Provide the (x, y) coordinate of the cell's center where the given text is located.  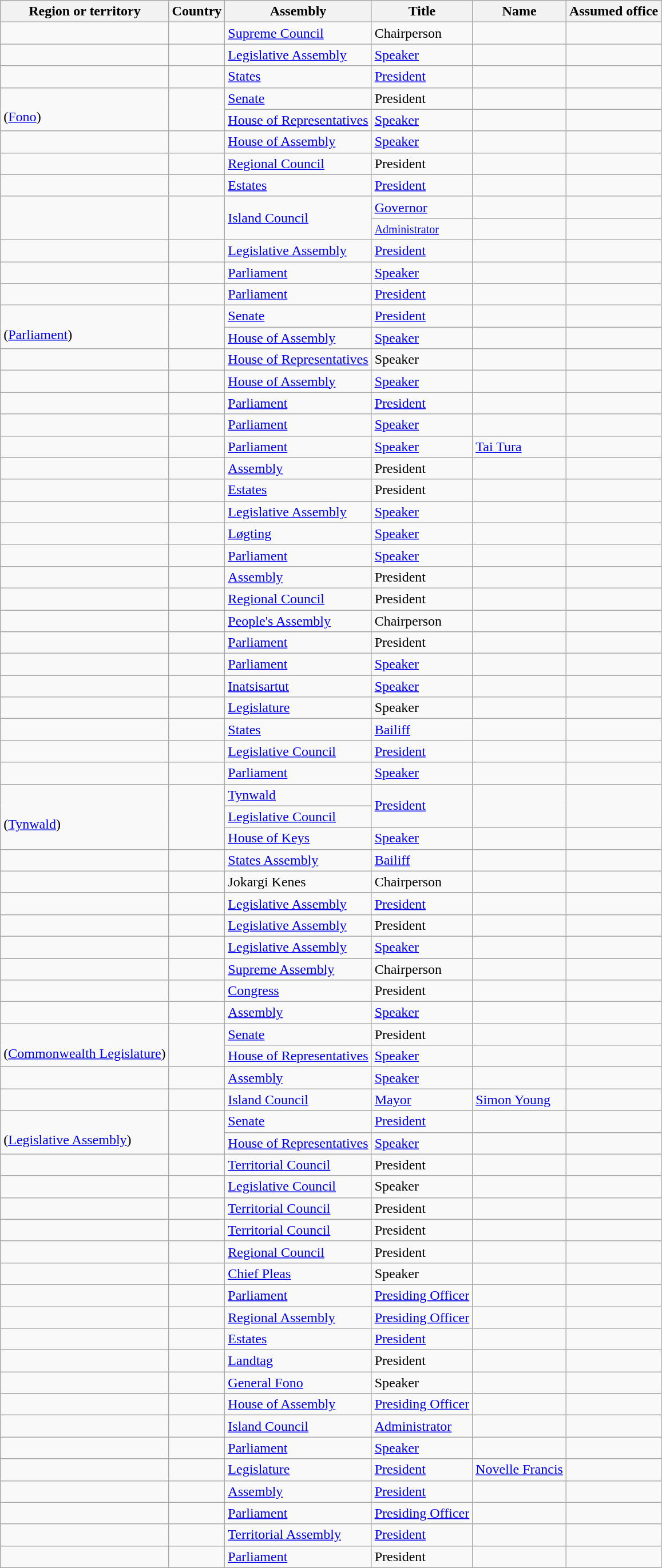
Mayor (422, 1100)
Territorial Assembly (298, 1535)
Chief Pleas (298, 1273)
People's Assembly (298, 620)
Congress (298, 991)
Region or territory (85, 11)
Governor (422, 207)
Name (520, 11)
Inatsisartut (298, 686)
Løgting (298, 534)
Simon Young (520, 1100)
Country (197, 11)
Tynwald (298, 795)
Novelle Francis (520, 1470)
(Parliament) (85, 327)
States Assembly (298, 860)
Landtag (298, 1361)
Supreme Assembly (298, 969)
Supreme Council (298, 33)
House of Keys (298, 838)
General Fono (298, 1383)
Jokargi Kenes (298, 882)
(Commonwealth Legislature) (85, 1045)
Title (422, 11)
Tai Tura (520, 447)
Assumed office (613, 11)
(Tynwald) (85, 817)
Regional Assembly (298, 1317)
(Fono) (85, 109)
(Legislative Assembly) (85, 1132)
